For the text-containing cell, return its midpoint in [X, Y] coordinate format. 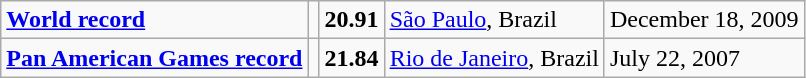
21.84 [352, 58]
São Paulo, Brazil [494, 20]
World record [154, 20]
July 22, 2007 [704, 58]
20.91 [352, 20]
Pan American Games record [154, 58]
December 18, 2009 [704, 20]
Rio de Janeiro, Brazil [494, 58]
